Find where the given text appears and provide that cell's center as [X, Y] coordinate. 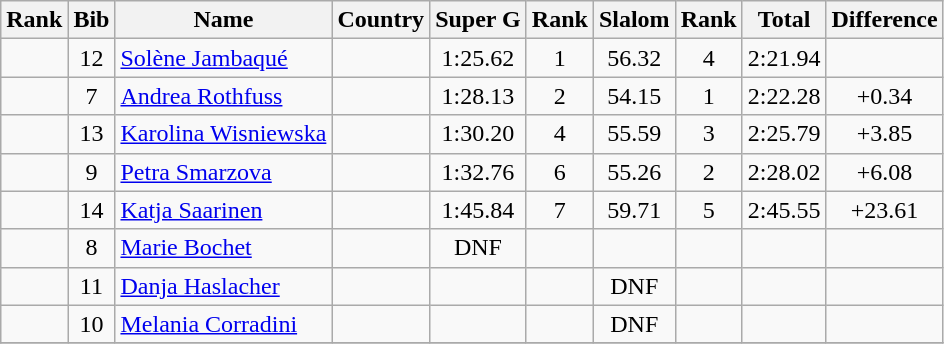
11 [92, 286]
2:22.28 [784, 96]
13 [92, 134]
1:30.20 [478, 134]
2:21.94 [784, 58]
Marie Bochet [224, 248]
Petra Smarzova [224, 172]
5 [708, 210]
Slalom [634, 20]
Andrea Rothfuss [224, 96]
1:25.62 [478, 58]
14 [92, 210]
1:32.76 [478, 172]
Katja Saarinen [224, 210]
9 [92, 172]
Difference [884, 20]
59.71 [634, 210]
Karolina Wisniewska [224, 134]
Danja Haslacher [224, 286]
12 [92, 58]
Bib [92, 20]
+6.08 [884, 172]
Super G [478, 20]
+3.85 [884, 134]
Solène Jambaqué [224, 58]
8 [92, 248]
3 [708, 134]
Country [381, 20]
Total [784, 20]
Name [224, 20]
56.32 [634, 58]
55.59 [634, 134]
+23.61 [884, 210]
55.26 [634, 172]
2:45.55 [784, 210]
6 [560, 172]
Melania Corradini [224, 324]
10 [92, 324]
2:25.79 [784, 134]
54.15 [634, 96]
1:28.13 [478, 96]
+0.34 [884, 96]
2:28.02 [784, 172]
1:45.84 [478, 210]
